Find where the given text appears and provide that cell's center as (x, y) coordinate. 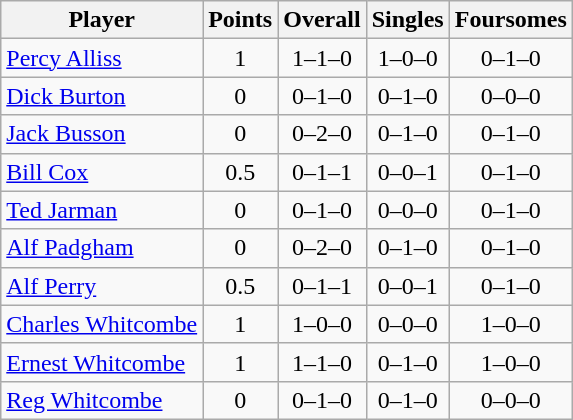
Charles Whitcombe (102, 324)
Jack Busson (102, 134)
Foursomes (510, 20)
Ernest Whitcombe (102, 362)
Singles (408, 20)
Alf Perry (102, 286)
Bill Cox (102, 172)
Player (102, 20)
Percy Alliss (102, 58)
Alf Padgham (102, 248)
Points (240, 20)
Reg Whitcombe (102, 400)
Overall (322, 20)
Dick Burton (102, 96)
Ted Jarman (102, 210)
